Detect which cell encompasses the target text, then output its (x, y) center coordinate. 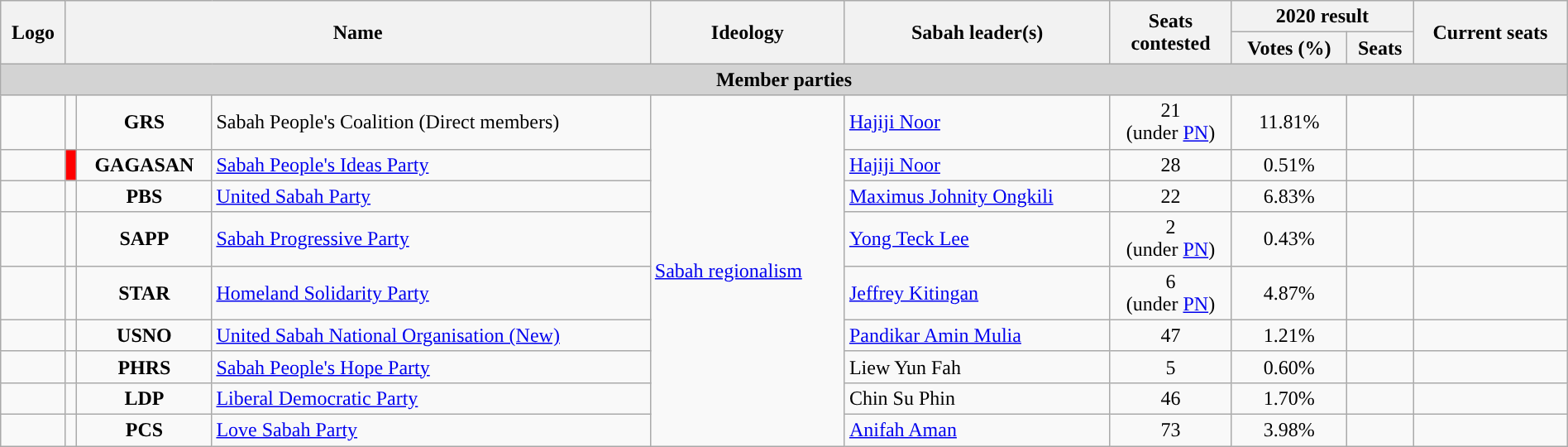
Name (357, 32)
Love Sabah Party (431, 430)
Yong Teck Lee (978, 238)
6.83% (1288, 196)
GRS (144, 123)
Maximus Johnity Ongkili (978, 196)
Ideology (748, 32)
6(under PN) (1171, 293)
2020 result (1322, 17)
22 (1171, 196)
Sabah People's Ideas Party (431, 165)
28 (1171, 165)
Seatscontested (1171, 32)
Liberal Democratic Party (431, 398)
Homeland Solidarity Party (431, 293)
Chin Su Phin (978, 398)
Sabah People's Coalition (Direct members) (431, 123)
PCS (144, 430)
0.60% (1288, 367)
Member parties (784, 79)
1.21% (1288, 335)
STAR (144, 293)
3.98% (1288, 430)
PBS (144, 196)
Votes (%) (1288, 48)
73 (1171, 430)
11.81% (1288, 123)
Sabah leader(s) (978, 32)
0.51% (1288, 165)
2(under PN) (1171, 238)
USNO (144, 335)
Sabah Progressive Party (431, 238)
LDP (144, 398)
SAPP (144, 238)
4.87% (1288, 293)
46 (1171, 398)
United Sabah National Organisation (New) (431, 335)
5 (1171, 367)
Seats (1380, 48)
0.43% (1288, 238)
Liew Yun Fah (978, 367)
GAGASAN (144, 165)
Current seats (1490, 32)
1.70% (1288, 398)
Logo (33, 32)
Sabah People's Hope Party (431, 367)
PHRS (144, 367)
Pandikar Amin Mulia (978, 335)
21(under PN) (1171, 123)
United Sabah Party (431, 196)
47 (1171, 335)
Anifah Aman (978, 430)
Sabah regionalism (748, 271)
Jeffrey Kitingan (978, 293)
